Provide the [X, Y] coordinate of the cell's center where the given text is located.  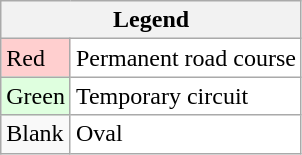
Legend [152, 20]
Oval [186, 134]
Red [36, 58]
Temporary circuit [186, 96]
Green [36, 96]
Permanent road course [186, 58]
Blank [36, 134]
